Capture the cell that displays the provided text and extract its [X, Y] central coordinate. 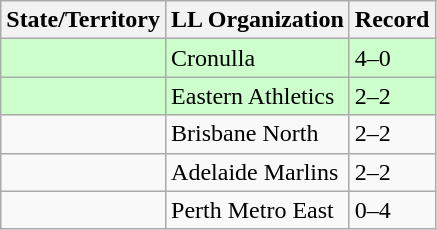
State/Territory [84, 20]
LL Organization [258, 20]
Brisbane North [258, 134]
Eastern Athletics [258, 96]
Perth Metro East [258, 210]
4–0 [392, 58]
Cronulla [258, 58]
Record [392, 20]
Adelaide Marlins [258, 172]
0–4 [392, 210]
